Find where the given text appears and provide that cell's center as (X, Y) coordinate. 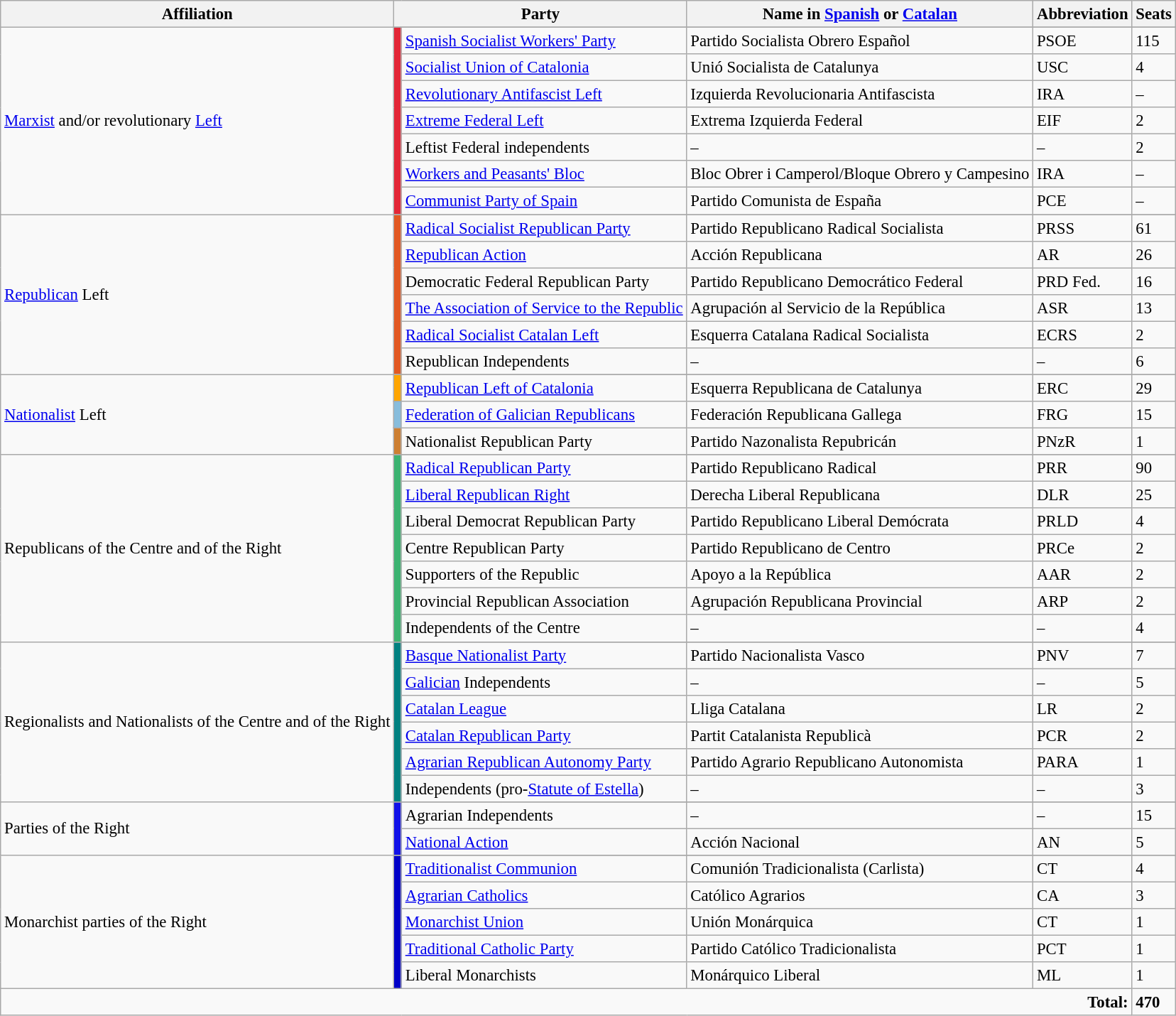
National Action (544, 842)
Name in Spanish or Catalan (860, 14)
LR (1082, 708)
Abbreviation (1082, 14)
Extrema Izquierda Federal (860, 121)
Nationalist Republican Party (544, 441)
Partido Comunista de España (860, 201)
90 (1153, 468)
PCE (1082, 201)
Partido Republicano de Centro (860, 548)
Liberal Monarchists (544, 976)
Monarchist Union (544, 922)
Monarchist parties of the Right (197, 922)
Partido Católico Tradicionalista (860, 949)
61 (1153, 228)
PRR (1082, 468)
PRD Fed. (1082, 281)
Republican Left of Catalonia (544, 388)
Radical Republican Party (544, 468)
PSOE (1082, 41)
Republicans of the Centre and of the Right (197, 548)
Centre Republican Party (544, 548)
Party (540, 14)
PARA (1082, 762)
Catalan League (544, 708)
Independents of the Centre (544, 629)
Leftist Federal independents (544, 148)
Comunión Tradicionalista (Carlista) (860, 869)
Socialist Union of Catalonia (544, 67)
PRCe (1082, 548)
Partido Republicano Liberal Demócrata (860, 521)
Derecha Liberal Republicana (860, 495)
Federation of Galician Republicans (544, 415)
Unió Socialista de Catalunya (860, 67)
Partit Catalanista Republicà (860, 735)
Federación Republicana Gallega (860, 415)
115 (1153, 41)
Basque Nationalist Party (544, 655)
Liberal Republican Right (544, 495)
29 (1153, 388)
Partido Socialista Obrero Español (860, 41)
Radical Socialist Catalan Left (544, 335)
EIF (1082, 121)
Católico Agrarios (860, 896)
Regionalists and Nationalists of the Centre and of the Right (197, 722)
Acción Nacional (860, 842)
Communist Party of Spain (544, 201)
Monárquico Liberal (860, 976)
PNzR (1082, 441)
Agrarian Republican Autonomy Party (544, 762)
13 (1153, 308)
Supporters of the Republic (544, 575)
Extreme Federal Left (544, 121)
Partido Nacionalista Vasco (860, 655)
CA (1082, 896)
PCR (1082, 735)
The Association of Service to the Republic (544, 308)
Acción Republicana (860, 254)
Agrupación al Servicio de la República (860, 308)
Republican Left (197, 295)
Bloc Obrer i Camperol/Bloque Obrero y Campesino (860, 174)
Agrarian Catholics (544, 896)
26 (1153, 254)
Parties of the Right (197, 828)
Republican Action (544, 254)
Republican Independents (544, 362)
Independents (pro-Statute of Estella) (544, 789)
DLR (1082, 495)
Agrarian Independents (544, 816)
Esquerra Catalana Radical Socialista (860, 335)
Marxist and/or revolutionary Left (197, 121)
Traditionalist Communion (544, 869)
Provincial Republican Association (544, 602)
Partido Agrario Republicano Autonomista (860, 762)
Izquierda Revolucionaria Antifascista (860, 94)
PRSS (1082, 228)
FRG (1082, 415)
USC (1082, 67)
ML (1082, 976)
Galician Independents (544, 682)
ERC (1082, 388)
470 (1153, 1003)
Traditional Catholic Party (544, 949)
AR (1082, 254)
25 (1153, 495)
Lliga Catalana (860, 708)
Spanish Socialist Workers' Party (544, 41)
16 (1153, 281)
PNV (1082, 655)
Total: (567, 1003)
7 (1153, 655)
Affiliation (197, 14)
Partido Republicano Radical (860, 468)
Nationalist Left (197, 415)
ASR (1082, 308)
Esquerra Republicana de Catalunya (860, 388)
6 (1153, 362)
PRLD (1082, 521)
Radical Socialist Republican Party (544, 228)
Liberal Democrat Republican Party (544, 521)
ECRS (1082, 335)
AAR (1082, 575)
PCT (1082, 949)
Partido Nazonalista Repubricán (860, 441)
AN (1082, 842)
Revolutionary Antifascist Left (544, 94)
Catalan Republican Party (544, 735)
Democratic Federal Republican Party (544, 281)
ARP (1082, 602)
Agrupación Republicana Provincial (860, 602)
Partido Republicano Democrático Federal (860, 281)
Workers and Peasants' Bloc (544, 174)
Unión Monárquica (860, 922)
Apoyo a la República (860, 575)
Partido Republicano Radical Socialista (860, 228)
Seats (1153, 14)
